Scan for the cell matching the given text and deliver its (X, Y) coordinate at center. 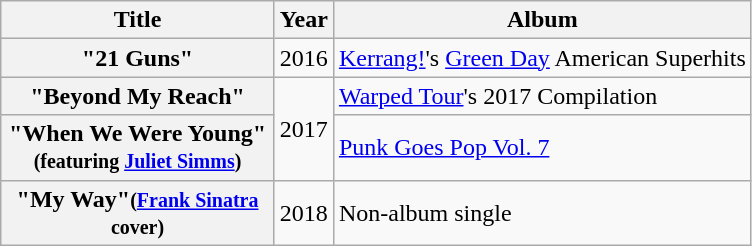
Year (304, 20)
2018 (304, 212)
"21 Guns" (138, 58)
Album (542, 20)
Title (138, 20)
Non-album single (542, 212)
"Beyond My Reach" (138, 96)
2017 (304, 128)
Warped Tour's 2017 Compilation (542, 96)
Kerrang!'s Green Day American Superhits (542, 58)
"My Way"(Frank Sinatra cover) (138, 212)
Punk Goes Pop Vol. 7 (542, 148)
2016 (304, 58)
"When We Were Young"(featuring Juliet Simms) (138, 148)
